Output the [x, y] coordinate of the center of the cell containing the given text.  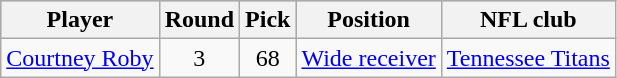
Courtney Roby [80, 58]
Tennessee Titans [528, 58]
68 [268, 58]
Position [368, 20]
Pick [268, 20]
Player [80, 20]
3 [199, 58]
NFL club [528, 20]
Wide receiver [368, 58]
Round [199, 20]
